Scan for the cell matching the given text and deliver its (X, Y) coordinate at center. 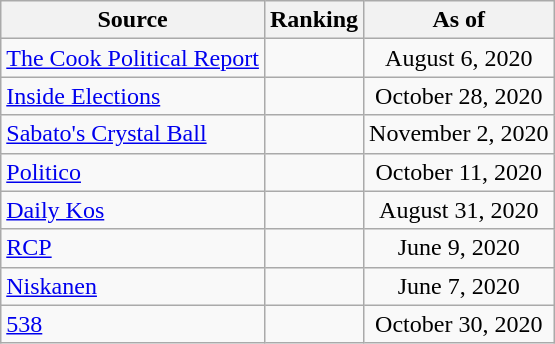
Inside Elections (133, 96)
The Cook Political Report (133, 58)
June 7, 2020 (459, 286)
Daily Kos (133, 210)
Ranking (314, 20)
October 30, 2020 (459, 324)
August 6, 2020 (459, 58)
June 9, 2020 (459, 248)
August 31, 2020 (459, 210)
October 11, 2020 (459, 172)
Politico (133, 172)
538 (133, 324)
October 28, 2020 (459, 96)
RCP (133, 248)
Sabato's Crystal Ball (133, 134)
November 2, 2020 (459, 134)
As of (459, 20)
Niskanen (133, 286)
Source (133, 20)
